Provide the [x, y] coordinate of the cell's center where the given text is located.  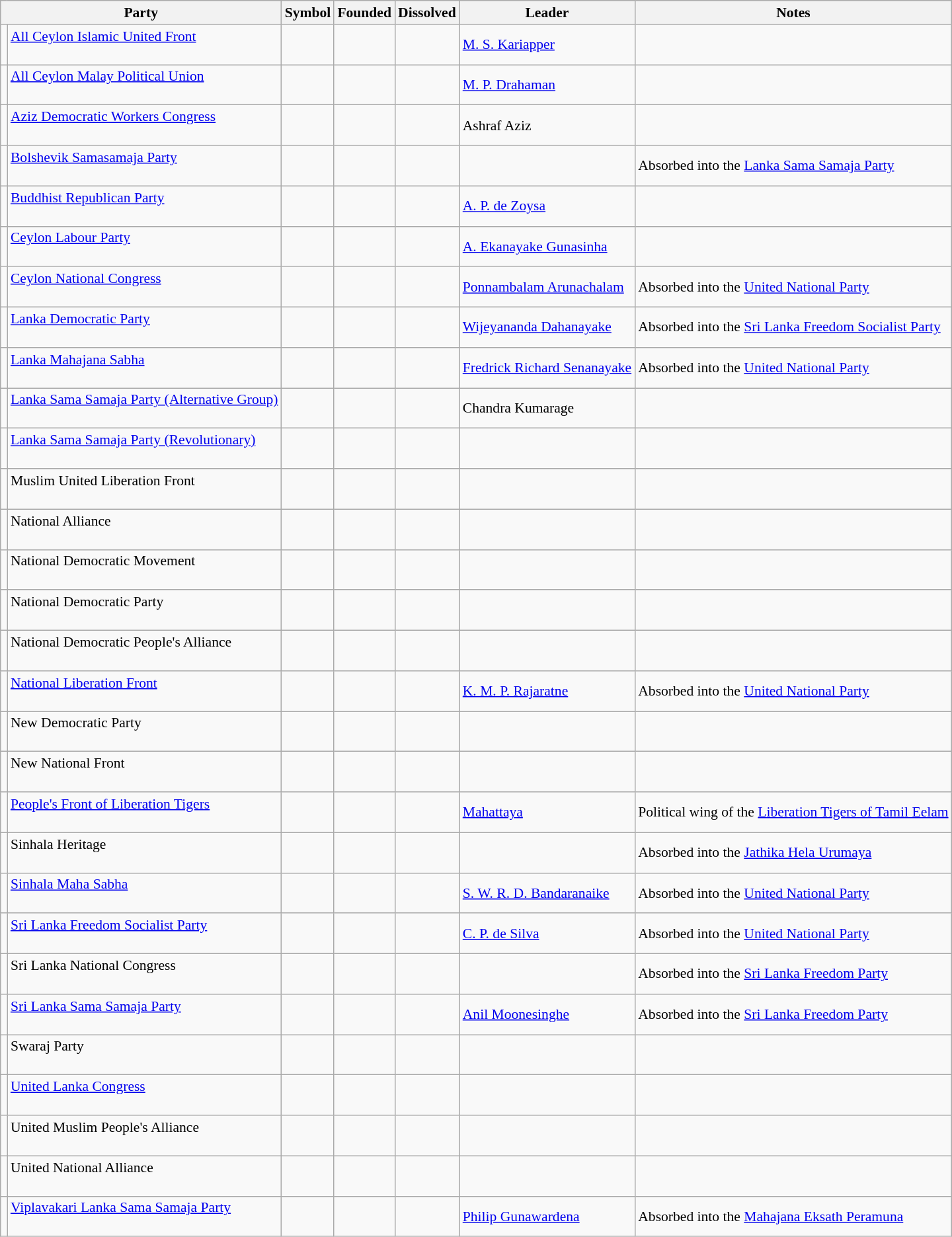
Political wing of the Liberation Tigers of Tamil Eelam [793, 812]
Lanka Sama Samaja Party (Revolutionary) [144, 448]
People's Front of Liberation Tigers [144, 812]
Bolshevik Samasamaja Party [144, 165]
Absorbed into the Jathika Hela Urumaya [793, 853]
Absorbed into the Mahajana Eksath Peramuna [793, 1217]
Viplavakari Lanka Sama Samaja Party [144, 1217]
Sinhala Maha Sabha [144, 893]
M. S. Kariapper [547, 45]
Mahattaya [547, 812]
National Democratic Party [144, 611]
S. W. R. D. Bandaranaike [547, 893]
K. M. P. Rajaratne [547, 692]
United Lanka Congress [144, 1095]
National Democratic People's Alliance [144, 651]
Symbol [308, 13]
C. P. de Silva [547, 934]
Absorbed into the Sri Lanka Freedom Socialist Party [793, 328]
Founded [364, 13]
A. P. de Zoysa [547, 206]
Sri Lanka Freedom Socialist Party [144, 934]
All Ceylon Malay Political Union [144, 85]
Anil Moonesinghe [547, 1014]
Dissolved [427, 13]
M. P. Drahaman [547, 85]
Muslim United Liberation Front [144, 489]
Sri Lanka Sama Samaja Party [144, 1014]
National Liberation Front [144, 692]
New Democratic Party [144, 731]
National Alliance [144, 529]
Ashraf Aziz [547, 126]
Ponnambalam Arunachalam [547, 287]
Aziz Democratic Workers Congress [144, 126]
Buddhist Republican Party [144, 206]
Absorbed into the Lanka Sama Samaja Party [793, 165]
Fredrick Richard Senanayake [547, 368]
United Muslim People's Alliance [144, 1136]
Party [141, 13]
Lanka Sama Samaja Party (Alternative Group) [144, 409]
National Democratic Movement [144, 570]
United National Alliance [144, 1176]
Lanka Mahajana Sabha [144, 368]
Chandra Kumarage [547, 409]
Lanka Democratic Party [144, 328]
Sinhala Heritage [144, 853]
New National Front [144, 772]
Philip Gunawardena [547, 1217]
All Ceylon Islamic United Front [144, 45]
Leader [547, 13]
Swaraj Party [144, 1055]
Ceylon National Congress [144, 287]
Ceylon Labour Party [144, 246]
Notes [793, 13]
Sri Lanka National Congress [144, 975]
A. Ekanayake Gunasinha [547, 246]
Wijeyananda Dahanayake [547, 328]
